Extract the (x, y) coordinate from the center of the cell holding the provided text.  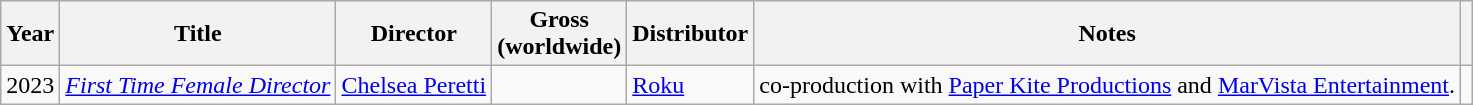
2023 (30, 85)
Roku (690, 85)
Chelsea Peretti (414, 85)
co-production with Paper Kite Productions and MarVista Entertainment. (1108, 85)
Distributor (690, 34)
Gross(worldwide) (560, 34)
Title (198, 34)
Director (414, 34)
First Time Female Director (198, 85)
Year (30, 34)
Notes (1108, 34)
